Pinpoint the cell where the given text exists, returning its (x, y) midpoint coordinate. 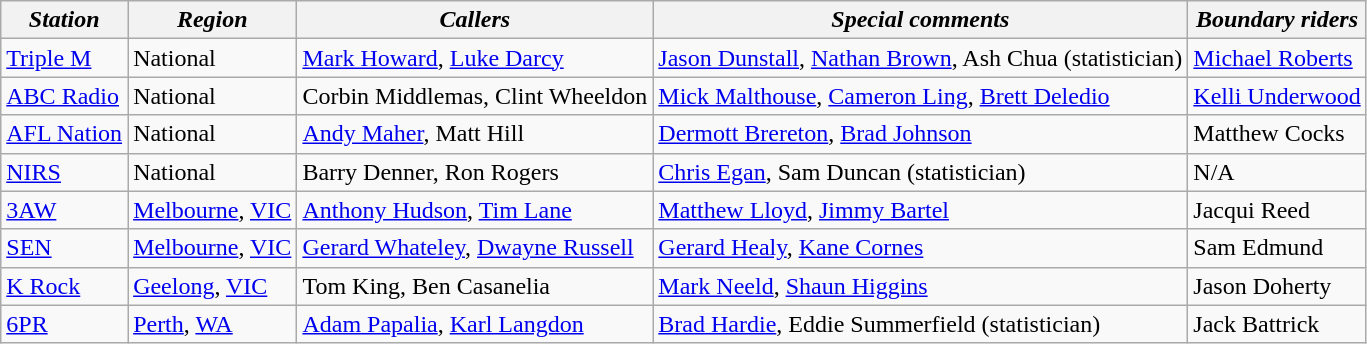
Mick Malthouse, Cameron Ling, Brett Deledio (920, 96)
Jack Battrick (1277, 324)
Anthony Hudson, Tim Lane (475, 210)
Callers (475, 20)
N/A (1277, 172)
Perth, WA (212, 324)
Boundary riders (1277, 20)
Geelong, VIC (212, 286)
Gerard Whateley, Dwayne Russell (475, 248)
Chris Egan, Sam Duncan (statistician) (920, 172)
Matthew Lloyd, Jimmy Bartel (920, 210)
Mark Howard, Luke Darcy (475, 58)
ABC Radio (64, 96)
Mark Neeld, Shaun Higgins (920, 286)
Station (64, 20)
Region (212, 20)
K Rock (64, 286)
Jason Dunstall, Nathan Brown, Ash Chua (statistician) (920, 58)
Michael Roberts (1277, 58)
Jacqui Reed (1277, 210)
Jason Doherty (1277, 286)
Barry Denner, Ron Rogers (475, 172)
Special comments (920, 20)
AFL Nation (64, 134)
Dermott Brereton, Brad Johnson (920, 134)
SEN (64, 248)
6PR (64, 324)
Triple M (64, 58)
Matthew Cocks (1277, 134)
Corbin Middlemas, Clint Wheeldon (475, 96)
Sam Edmund (1277, 248)
Tom King, Ben Casanelia (475, 286)
Andy Maher, Matt Hill (475, 134)
Gerard Healy, Kane Cornes (920, 248)
3AW (64, 210)
Brad Hardie, Eddie Summerfield (statistician) (920, 324)
Adam Papalia, Karl Langdon (475, 324)
NIRS (64, 172)
Kelli Underwood (1277, 96)
